Locate the cell with the specified text and output its (X, Y) center coordinate. 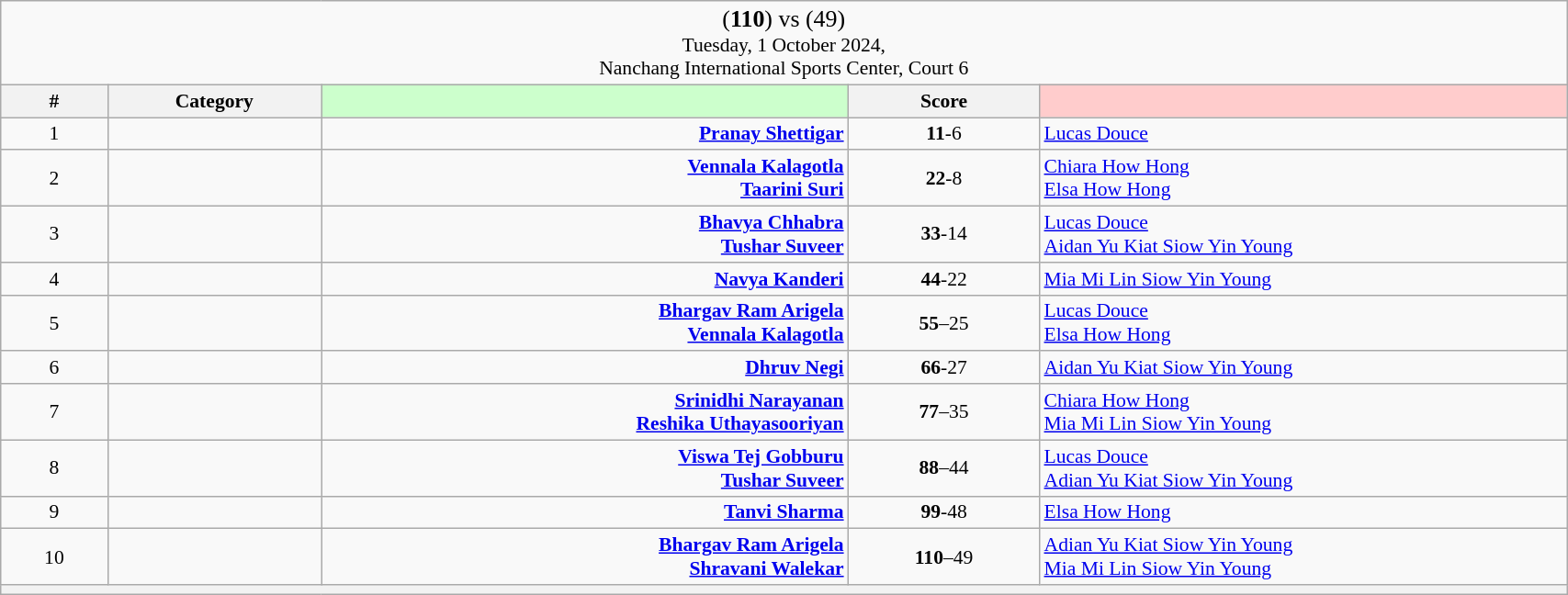
99-48 (944, 512)
Chiara How Hong Elsa How Hong (1303, 178)
# (54, 101)
Lucas Douce (1303, 134)
1 (54, 134)
88–44 (944, 468)
Elsa How Hong (1303, 512)
(110) vs (49)Tuesday, 1 October 2024, Nanchang International Sports Center, Court 6 (784, 42)
Pranay Shettigar (585, 134)
7 (54, 411)
Lucas Douce Elsa How Hong (1303, 323)
5 (54, 323)
33-14 (944, 235)
Category (215, 101)
6 (54, 368)
66-27 (944, 368)
77–35 (944, 411)
110–49 (944, 556)
22-8 (944, 178)
Navya Kanderi (585, 279)
Tanvi Sharma (585, 512)
4 (54, 279)
2 (54, 178)
Lucas Douce Adian Yu Kiat Siow Yin Young (1303, 468)
Mia Mi Lin Siow Yin Young (1303, 279)
Lucas Douce Aidan Yu Kiat Siow Yin Young (1303, 235)
55–25 (944, 323)
8 (54, 468)
Bhargav Ram Arigela Shravani Walekar (585, 556)
Dhruv Negi (585, 368)
10 (54, 556)
11-6 (944, 134)
Srinidhi Narayanan Reshika Uthayasooriyan (585, 411)
Viswa Tej Gobburu Tushar Suveer (585, 468)
Bhavya Chhabra Tushar Suveer (585, 235)
Adian Yu Kiat Siow Yin Young Mia Mi Lin Siow Yin Young (1303, 556)
9 (54, 512)
Score (944, 101)
44-22 (944, 279)
Vennala Kalagotla Taarini Suri (585, 178)
Bhargav Ram Arigela Vennala Kalagotla (585, 323)
Aidan Yu Kiat Siow Yin Young (1303, 368)
3 (54, 235)
Chiara How Hong Mia Mi Lin Siow Yin Young (1303, 411)
